Extract the [x, y] coordinate from the center of the cell holding the provided text.  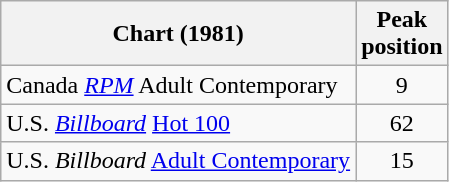
Chart (1981) [178, 34]
62 [402, 123]
9 [402, 85]
15 [402, 161]
Canada RPM Adult Contemporary [178, 85]
U.S. Billboard Hot 100 [178, 123]
U.S. Billboard Adult Contemporary [178, 161]
Peakposition [402, 34]
